Locate the cell with the specified text and output its (X, Y) center coordinate. 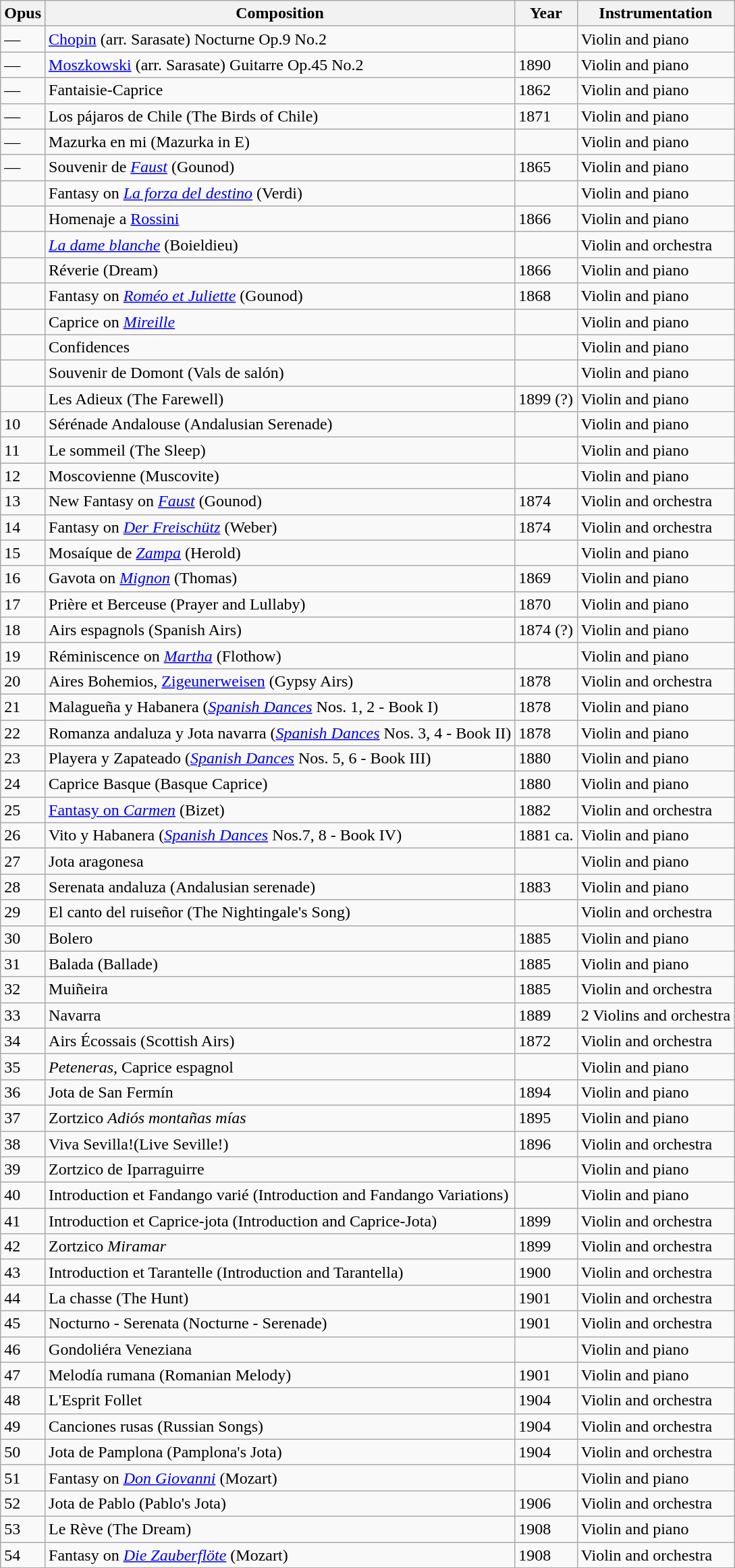
27 (23, 861)
1882 (546, 810)
18 (23, 630)
Chopin (arr. Sarasate) Nocturne Op.9 No.2 (280, 39)
47 (23, 1375)
Fantasy on Roméo et Juliette (Gounod) (280, 296)
Sérénade Andalouse (Andalusian Serenade) (280, 425)
Viva Sevilla!(Live Seville!) (280, 1144)
Zortzico Adiós montañas mías (280, 1118)
Introduction et Tarantelle (Introduction and Tarantella) (280, 1272)
46 (23, 1349)
Peteneras, Caprice espagnol (280, 1066)
Confidences (280, 348)
1862 (546, 90)
Jota de Pamplona (Pamplona's Jota) (280, 1452)
Year (546, 13)
1896 (546, 1144)
1900 (546, 1272)
48 (23, 1401)
12 (23, 476)
1906 (546, 1503)
1883 (546, 887)
33 (23, 1015)
2 Violins and orchestra (655, 1015)
29 (23, 913)
10 (23, 425)
36 (23, 1092)
Fantasy on Carmen (Bizet) (280, 810)
Fantasy on Die Zauberflöte (Mozart) (280, 1555)
53 (23, 1529)
Nocturno - Serenata (Nocturne - Serenade) (280, 1324)
23 (23, 759)
Mazurka en mi (Mazurka in E) (280, 142)
Mosaíque de Zampa (Herold) (280, 553)
Canciones rusas (Russian Songs) (280, 1426)
La chasse (The Hunt) (280, 1298)
1871 (546, 116)
1870 (546, 604)
45 (23, 1324)
28 (23, 887)
Homenaje a Rossini (280, 219)
Navarra (280, 1015)
1865 (546, 167)
13 (23, 502)
Serenata andaluza (Andalusian serenade) (280, 887)
49 (23, 1426)
Romanza andaluza y Jota navarra (Spanish Dances Nos. 3, 4 - Book II) (280, 732)
1874 (?) (546, 630)
Zortzico Miramar (280, 1247)
1890 (546, 65)
Les Adieux (The Farewell) (280, 399)
1895 (546, 1118)
Fantasy on La forza del destino (Verdi) (280, 193)
Caprice Basque (Basque Caprice) (280, 784)
30 (23, 938)
39 (23, 1170)
22 (23, 732)
New Fantasy on Faust (Gounod) (280, 502)
1889 (546, 1015)
24 (23, 784)
Melodía rumana (Romanian Melody) (280, 1375)
1899 (?) (546, 399)
Composition (280, 13)
La dame blanche (Boieldieu) (280, 244)
Fantaisie-Caprice (280, 90)
Muiñeira (280, 990)
52 (23, 1503)
34 (23, 1041)
31 (23, 964)
Jota aragonesa (280, 861)
Airs Écossais (Scottish Airs) (280, 1041)
19 (23, 655)
Aires Bohemios, Zigeunerweisen (Gypsy Airs) (280, 681)
Le Rève (The Dream) (280, 1529)
1894 (546, 1092)
Malagueña y Habanera (Spanish Dances Nos. 1, 2 - Book I) (280, 707)
14 (23, 527)
Playera y Zapateado (Spanish Dances Nos. 5, 6 - Book III) (280, 759)
37 (23, 1118)
El canto del ruiseñor (The Nightingale's Song) (280, 913)
Airs espagnols (Spanish Airs) (280, 630)
1869 (546, 578)
26 (23, 836)
44 (23, 1298)
21 (23, 707)
Gondoliéra Veneziana (280, 1349)
11 (23, 450)
Jota de Pablo (Pablo's Jota) (280, 1503)
41 (23, 1221)
Souvenir de Faust (Gounod) (280, 167)
1868 (546, 296)
16 (23, 578)
Opus (23, 13)
35 (23, 1066)
Balada (Ballade) (280, 964)
Introduction et Caprice-jota (Introduction and Caprice-Jota) (280, 1221)
20 (23, 681)
Jota de San Fermín (280, 1092)
54 (23, 1555)
25 (23, 810)
Instrumentation (655, 13)
43 (23, 1272)
Vito y Habanera (Spanish Dances Nos.7, 8 - Book IV) (280, 836)
Réminiscence on Martha (Flothow) (280, 655)
Los pájaros de Chile (The Birds of Chile) (280, 116)
51 (23, 1478)
38 (23, 1144)
Introduction et Fandango varié (Introduction and Fandango Variations) (280, 1195)
42 (23, 1247)
Réverie (Dream) (280, 270)
Souvenir de Domont (Vals de salón) (280, 373)
Bolero (280, 938)
1872 (546, 1041)
Le sommeil (The Sleep) (280, 450)
15 (23, 553)
1881 ca. (546, 836)
Caprice on Mireille (280, 322)
32 (23, 990)
17 (23, 604)
Moscovienne (Muscovite) (280, 476)
Fantasy on Don Giovanni (Mozart) (280, 1478)
Gavota on Mignon (Thomas) (280, 578)
50 (23, 1452)
Zortzico de Iparraguirre (280, 1170)
L'Esprit Follet (280, 1401)
40 (23, 1195)
Moszkowski (arr. Sarasate) Guitarre Op.45 No.2 (280, 65)
Prière et Berceuse (Prayer and Lullaby) (280, 604)
Fantasy on Der Freischütz (Weber) (280, 527)
